For the text-containing cell, return its midpoint in (X, Y) coordinate format. 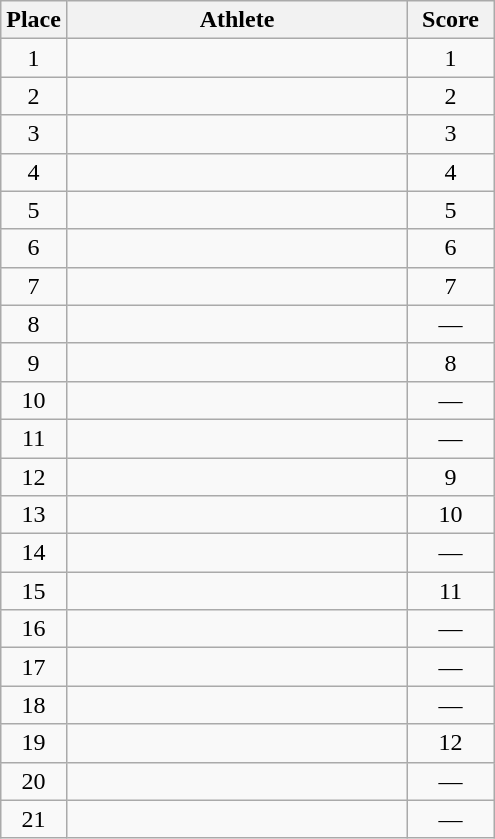
13 (34, 515)
16 (34, 629)
19 (34, 743)
21 (34, 819)
17 (34, 667)
Place (34, 20)
Score (451, 20)
14 (34, 553)
18 (34, 705)
20 (34, 781)
15 (34, 591)
Athlete (236, 20)
